From the cell containing the given text, extract its center point as (x, y) coordinate. 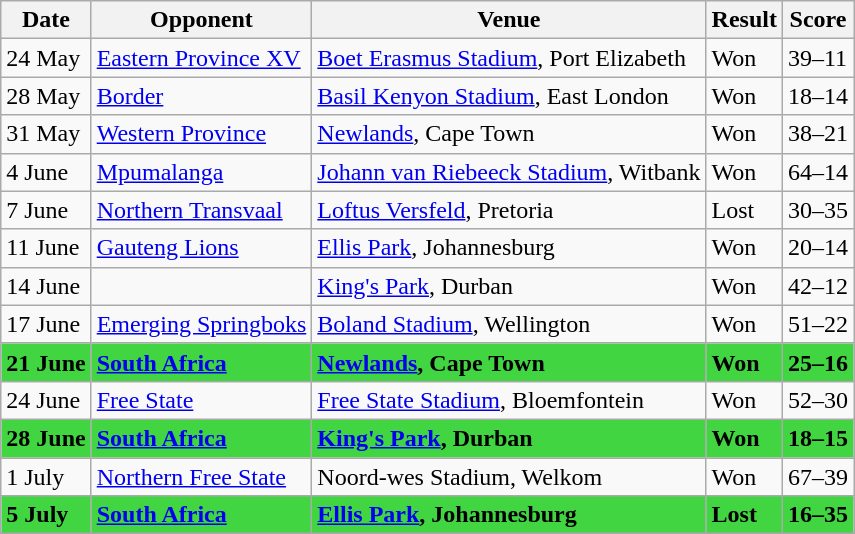
21 June (46, 362)
Gauteng Lions (202, 248)
24 June (46, 400)
Eastern Province XV (202, 58)
Free State (202, 400)
4 June (46, 172)
51–22 (818, 324)
17 June (46, 324)
28 June (46, 438)
16–35 (818, 515)
42–12 (818, 286)
Northern Transvaal (202, 210)
52–30 (818, 400)
Score (818, 20)
Boet Erasmus Stadium, Port Elizabeth (509, 58)
67–39 (818, 477)
28 May (46, 96)
1 July (46, 477)
7 June (46, 210)
Basil Kenyon Stadium, East London (509, 96)
Mpumalanga (202, 172)
38–21 (818, 134)
20–14 (818, 248)
Boland Stadium, Wellington (509, 324)
Free State Stadium, Bloemfontein (509, 400)
30–35 (818, 210)
5 July (46, 515)
Emerging Springboks (202, 324)
Opponent (202, 20)
Northern Free State (202, 477)
11 June (46, 248)
31 May (46, 134)
Noord-wes Stadium, Welkom (509, 477)
14 June (46, 286)
Date (46, 20)
Border (202, 96)
Johann van Riebeeck Stadium, Witbank (509, 172)
24 May (46, 58)
64–14 (818, 172)
25–16 (818, 362)
Result (744, 20)
18–14 (818, 96)
Loftus Versfeld, Pretoria (509, 210)
Western Province (202, 134)
Venue (509, 20)
18–15 (818, 438)
39–11 (818, 58)
